Provide the [X, Y] coordinate of the cell's center where the given text is located.  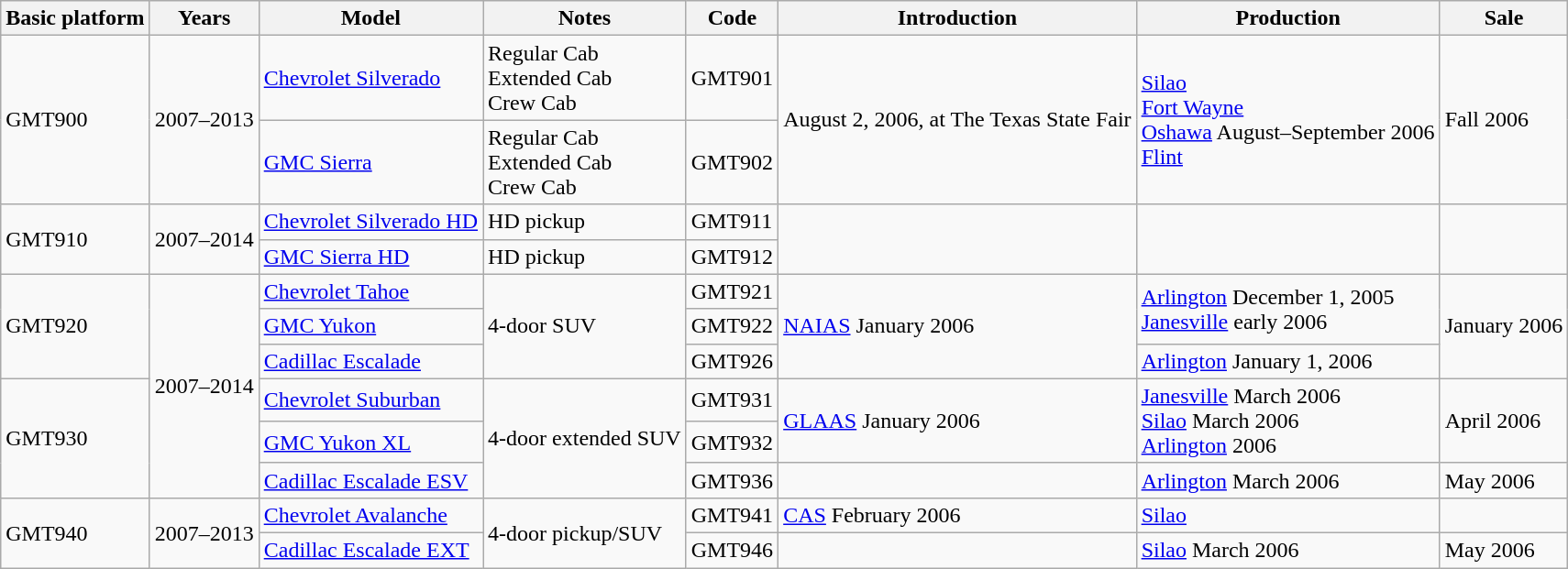
Arlington December 1, 2005Janesville early 2006 [1287, 309]
Janesville March 2006Silao March 2006Arlington 2006 [1287, 421]
Arlington March 2006 [1287, 480]
4-door extended SUV [585, 438]
GMC Yukon [370, 326]
GMT940 [75, 532]
Sale [1504, 18]
GMC Sierra [370, 162]
GMT900 [75, 120]
Chevrolet Suburban [370, 399]
GMT926 [732, 361]
GMT902 [732, 162]
Years [204, 18]
SilaoFort WayneOshawa August–September 2006Flint [1287, 120]
April 2006 [1504, 421]
Silao March 2006 [1287, 550]
GMT930 [75, 438]
January 2006 [1504, 326]
4-door SUV [585, 326]
GMT946 [732, 550]
4-door pickup/SUV [585, 532]
GMT922 [732, 326]
Silao [1287, 515]
Code [732, 18]
GMC Sierra HD [370, 257]
August 2, 2006, at The Texas State Fair [957, 120]
GMT931 [732, 399]
Cadillac Escalade ESV [370, 480]
Model [370, 18]
GMT910 [75, 239]
Arlington January 1, 2006 [1287, 361]
Chevrolet Silverado HD [370, 222]
GMT911 [732, 222]
Notes [585, 18]
GMT936 [732, 480]
GMT941 [732, 515]
Cadillac Escalade [370, 361]
GMT932 [732, 442]
Introduction [957, 18]
Fall 2006 [1504, 120]
GMC Yukon XL [370, 442]
GMT901 [732, 78]
Chevrolet Avalanche [370, 515]
GLAAS January 2006 [957, 421]
GMT912 [732, 257]
Chevrolet Tahoe [370, 291]
GMT920 [75, 326]
CAS February 2006 [957, 515]
Basic platform [75, 18]
Chevrolet Silverado [370, 78]
NAIAS January 2006 [957, 326]
GMT921 [732, 291]
Cadillac Escalade EXT [370, 550]
Production [1287, 18]
